Capture the cell that displays the provided text and extract its [x, y] central coordinate. 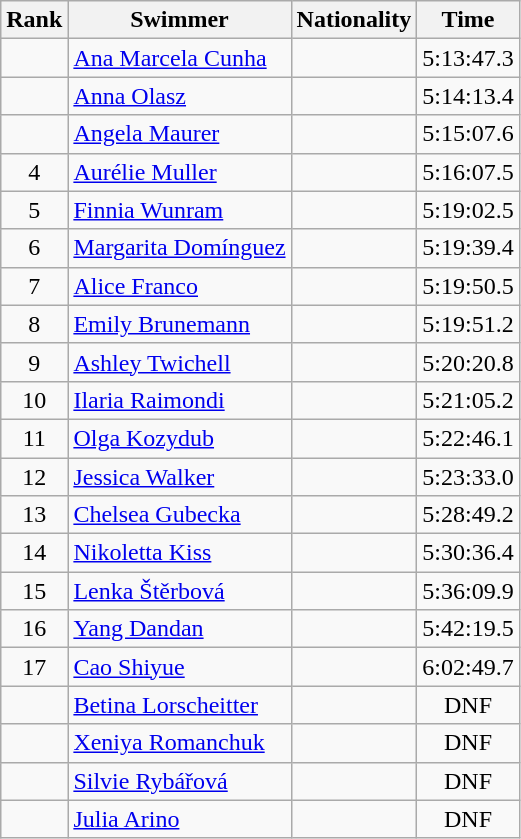
5:28:49.2 [468, 515]
Xeniya Romanchuk [180, 743]
5:23:33.0 [468, 477]
13 [34, 515]
Rank [34, 20]
Finnia Wunram [180, 210]
Emily Brunemann [180, 324]
5:36:09.9 [468, 591]
5:30:36.4 [468, 553]
11 [34, 438]
5:13:47.3 [468, 58]
10 [34, 400]
Silvie Rybářová [180, 781]
5:16:07.5 [468, 172]
5:19:39.4 [468, 248]
14 [34, 553]
Aurélie Muller [180, 172]
7 [34, 286]
Nationality [354, 20]
Jessica Walker [180, 477]
5:21:05.2 [468, 400]
Alice Franco [180, 286]
12 [34, 477]
8 [34, 324]
5:20:20.8 [468, 362]
Swimmer [180, 20]
Margarita Domínguez [180, 248]
Nikoletta Kiss [180, 553]
Lenka Štěrbová [180, 591]
Chelsea Gubecka [180, 515]
5:14:13.4 [468, 96]
Betina Lorscheitter [180, 705]
6 [34, 248]
5:42:19.5 [468, 629]
Angela Maurer [180, 134]
Julia Arino [180, 819]
5:19:50.5 [468, 286]
Anna Olasz [180, 96]
15 [34, 591]
17 [34, 667]
5:19:02.5 [468, 210]
6:02:49.7 [468, 667]
Ana Marcela Cunha [180, 58]
Cao Shiyue [180, 667]
Olga Kozydub [180, 438]
16 [34, 629]
Ashley Twichell [180, 362]
9 [34, 362]
Time [468, 20]
5:19:51.2 [468, 324]
5:22:46.1 [468, 438]
Ilaria Raimondi [180, 400]
4 [34, 172]
Yang Dandan [180, 629]
5:15:07.6 [468, 134]
5 [34, 210]
